Search for the cell housing the specified text and yield its [x, y] center coordinate. 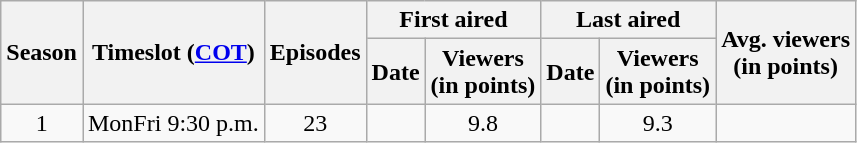
Season [42, 52]
1 [42, 123]
Episodes [315, 52]
Last aired [628, 20]
MonFri 9:30 p.m. [173, 123]
Avg. viewers(in points) [786, 52]
First aired [454, 20]
23 [315, 123]
Timeslot (COT) [173, 52]
9.8 [483, 123]
9.3 [658, 123]
